Find where the given text appears and provide that cell's center as [X, Y] coordinate. 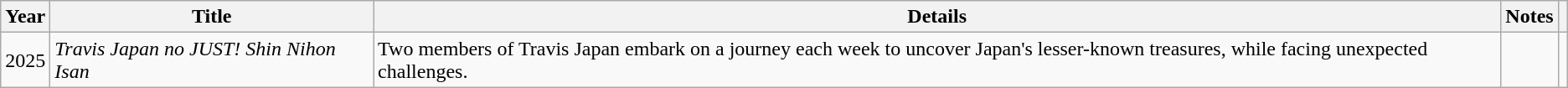
Notes [1529, 17]
Details [937, 17]
Two members of Travis Japan embark on a journey each week to uncover Japan's lesser-known treasures, while facing unexpected challenges. [937, 60]
2025 [25, 60]
Travis Japan no JUST! Shin Nihon Isan [212, 60]
Title [212, 17]
Year [25, 17]
